Extract the [x, y] coordinate from the center of the cell holding the provided text.  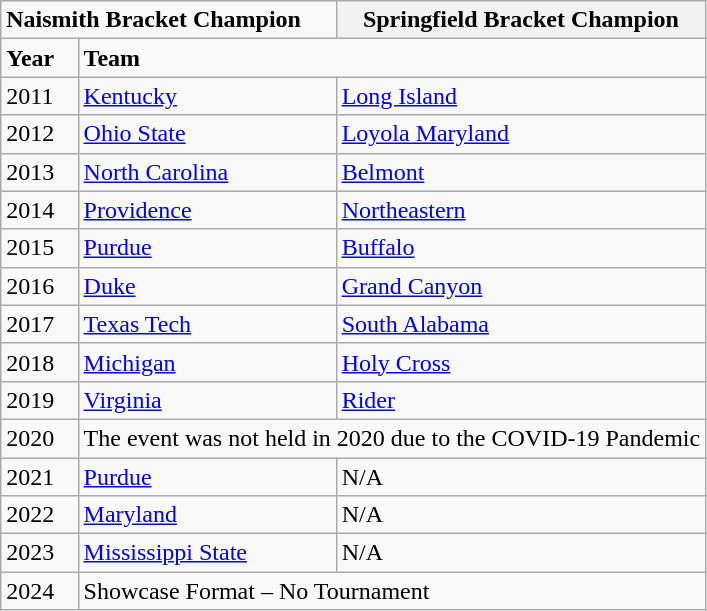
Mississippi State [207, 553]
Virginia [207, 400]
2020 [40, 438]
Texas Tech [207, 324]
2016 [40, 286]
Kentucky [207, 96]
North Carolina [207, 172]
2019 [40, 400]
Year [40, 58]
2021 [40, 477]
2014 [40, 210]
Naismith Bracket Champion [168, 20]
2017 [40, 324]
Providence [207, 210]
Grand Canyon [521, 286]
Long Island [521, 96]
2013 [40, 172]
Michigan [207, 362]
Loyola Maryland [521, 134]
Duke [207, 286]
Team [392, 58]
2012 [40, 134]
Showcase Format – No Tournament [392, 591]
Ohio State [207, 134]
Belmont [521, 172]
2024 [40, 591]
Northeastern [521, 210]
South Alabama [521, 324]
2018 [40, 362]
Maryland [207, 515]
Holy Cross [521, 362]
The event was not held in 2020 due to the COVID-19 Pandemic [392, 438]
Buffalo [521, 248]
2011 [40, 96]
Rider [521, 400]
2022 [40, 515]
2023 [40, 553]
2015 [40, 248]
Springfield Bracket Champion [521, 20]
